Locate the cell with the specified text and output its (X, Y) center coordinate. 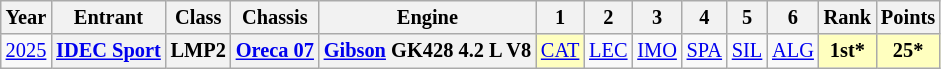
6 (793, 17)
Chassis (275, 17)
SPA (704, 51)
Points (908, 17)
5 (747, 17)
2 (608, 17)
SIL (747, 51)
Engine (428, 17)
CAT (560, 51)
IDEC Sport (108, 51)
Year (26, 17)
Oreca 07 (275, 51)
IMO (656, 51)
Class (198, 17)
1 (560, 17)
ALG (793, 51)
25* (908, 51)
Gibson GK428 4.2 L V8 (428, 51)
LEC (608, 51)
2025 (26, 51)
Rank (848, 17)
Entrant (108, 17)
1st* (848, 51)
LMP2 (198, 51)
3 (656, 17)
4 (704, 17)
